Return (x, y) of the center of cell containing provided text 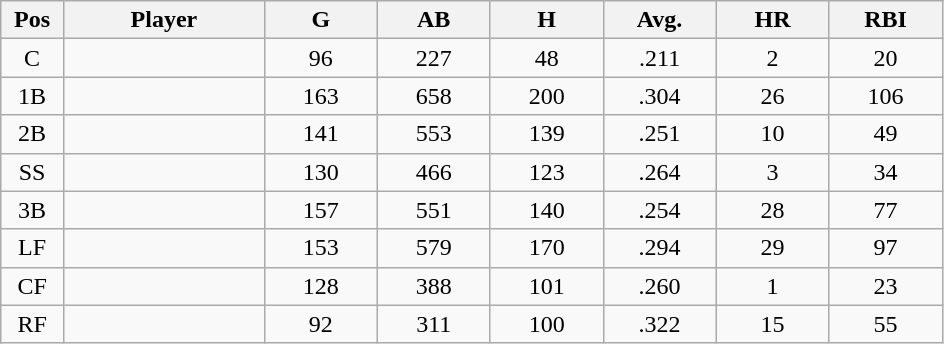
RF (32, 324)
.260 (660, 286)
96 (320, 58)
.322 (660, 324)
128 (320, 286)
227 (434, 58)
55 (886, 324)
1 (772, 286)
123 (546, 172)
579 (434, 248)
157 (320, 210)
AB (434, 20)
SS (32, 172)
388 (434, 286)
48 (546, 58)
15 (772, 324)
.251 (660, 134)
97 (886, 248)
139 (546, 134)
LF (32, 248)
551 (434, 210)
H (546, 20)
1B (32, 96)
20 (886, 58)
.304 (660, 96)
26 (772, 96)
170 (546, 248)
106 (886, 96)
Avg. (660, 20)
CF (32, 286)
553 (434, 134)
3B (32, 210)
10 (772, 134)
163 (320, 96)
101 (546, 286)
2B (32, 134)
466 (434, 172)
100 (546, 324)
.254 (660, 210)
28 (772, 210)
200 (546, 96)
Player (164, 20)
.264 (660, 172)
C (32, 58)
140 (546, 210)
49 (886, 134)
77 (886, 210)
G (320, 20)
23 (886, 286)
311 (434, 324)
Pos (32, 20)
141 (320, 134)
3 (772, 172)
2 (772, 58)
34 (886, 172)
92 (320, 324)
153 (320, 248)
RBI (886, 20)
130 (320, 172)
.211 (660, 58)
658 (434, 96)
.294 (660, 248)
29 (772, 248)
HR (772, 20)
